Find where the given text appears and provide that cell's center as [x, y] coordinate. 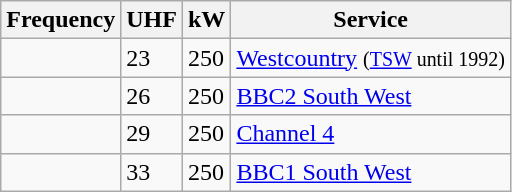
23 [152, 58]
BBC1 South West [371, 172]
kW [206, 20]
26 [152, 96]
33 [152, 172]
29 [152, 134]
UHF [152, 20]
BBC2 South West [371, 96]
Frequency [61, 20]
Westcountry (TSW until 1992) [371, 58]
Channel 4 [371, 134]
Service [371, 20]
